Output the (x, y) coordinate of the center of the cell containing the given text.  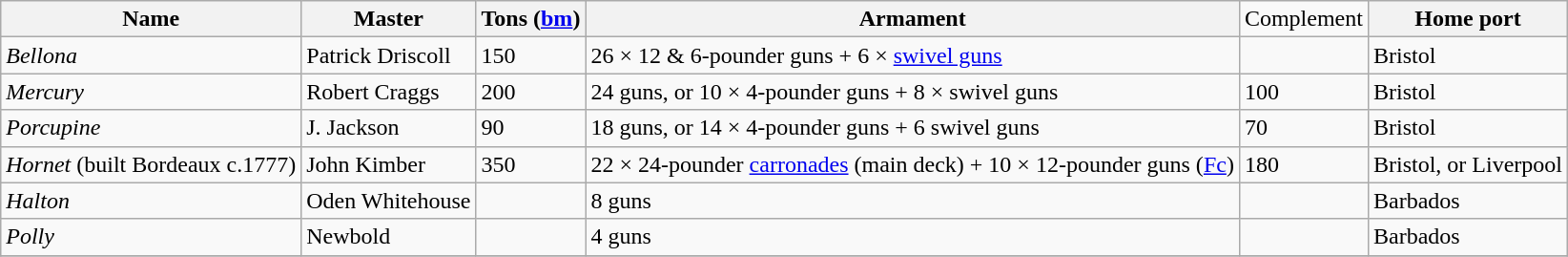
200 (530, 92)
Oden Whitehouse (389, 201)
100 (1303, 92)
Patrick Driscoll (389, 55)
Halton (151, 201)
26 × 12 & 6-pounder guns + 6 × swivel guns (913, 55)
8 guns (913, 201)
Name (151, 19)
Armament (913, 19)
22 × 24-pounder carronades (main deck) + 10 × 12-pounder guns (Fc) (913, 164)
180 (1303, 164)
350 (530, 164)
Hornet (built Bordeaux c.1777) (151, 164)
John Kimber (389, 164)
Mercury (151, 92)
Robert Craggs (389, 92)
Newbold (389, 237)
150 (530, 55)
Master (389, 19)
4 guns (913, 237)
24 guns, or 10 × 4-pounder guns + 8 × swivel guns (913, 92)
Bristol, or Liverpool (1467, 164)
Polly (151, 237)
Bellona (151, 55)
90 (530, 128)
70 (1303, 128)
Tons (bm) (530, 19)
18 guns, or 14 × 4-pounder guns + 6 swivel guns (913, 128)
Porcupine (151, 128)
Home port (1467, 19)
J. Jackson (389, 128)
Complement (1303, 19)
